Output the (x, y) coordinate of the center of the cell containing the given text.  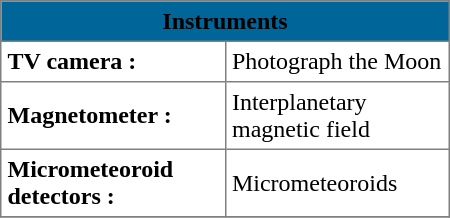
Micrometeoroid detectors : (113, 183)
Photograph the Moon (337, 61)
Instruments (225, 21)
Interplanetary magnetic field (337, 116)
TV camera : (113, 61)
Magnetometer : (113, 116)
Micrometeoroids (337, 183)
